Detect which cell encompasses the target text, then output its [X, Y] center coordinate. 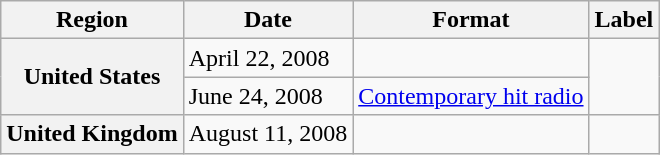
Region [92, 20]
Label [624, 20]
June 24, 2008 [268, 96]
August 11, 2008 [268, 134]
United Kingdom [92, 134]
Contemporary hit radio [471, 96]
Date [268, 20]
Format [471, 20]
April 22, 2008 [268, 58]
United States [92, 77]
